Locate the cell with the specified text and output its [X, Y] center coordinate. 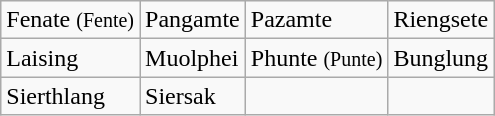
Siersak [193, 96]
Pangamte [193, 20]
Laising [70, 58]
Muolphei [193, 58]
Bunglung [441, 58]
Phunte (Punte) [316, 58]
Pazamte [316, 20]
Fenate (Fente) [70, 20]
Sierthlang [70, 96]
Riengsete [441, 20]
